Locate the cell with the specified text and output its (X, Y) center coordinate. 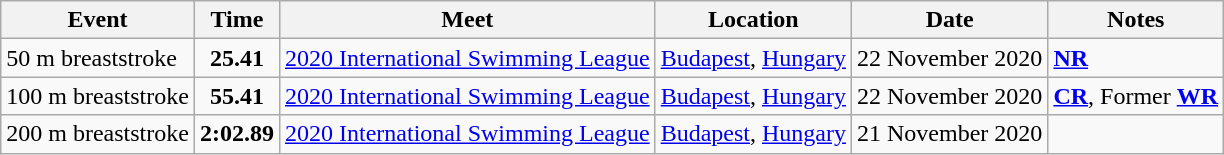
Notes (1136, 20)
Date (950, 20)
25.41 (236, 58)
Location (753, 20)
2:02.89 (236, 134)
50 m breaststroke (98, 58)
NR (1136, 58)
Time (236, 20)
CR, Former WR (1136, 96)
200 m breaststroke (98, 134)
100 m breaststroke (98, 96)
21 November 2020 (950, 134)
55.41 (236, 96)
Meet (467, 20)
Event (98, 20)
